Capture the cell that displays the provided text and extract its (X, Y) central coordinate. 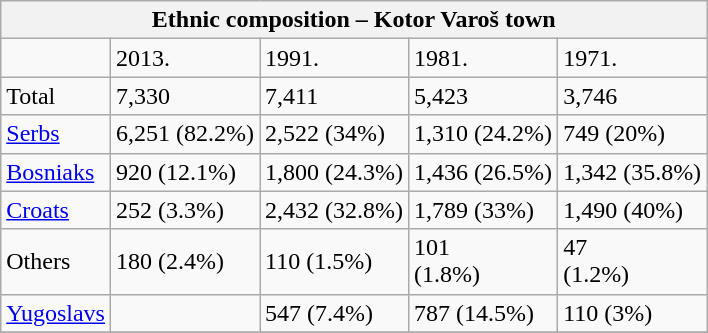
547 (7.4%) (334, 313)
920 (12.1%) (184, 172)
1,800 (24.3%) (334, 172)
2013. (184, 58)
1981. (484, 58)
787 (14.5%) (484, 313)
2,432 (32.8%) (334, 210)
1971. (632, 58)
1,310 (24.2%) (484, 134)
Bosniaks (56, 172)
101(1.8%) (484, 262)
110 (1.5%) (334, 262)
Serbs (56, 134)
749 (20%) (632, 134)
Total (56, 96)
Croats (56, 210)
5,423 (484, 96)
Yugoslavs (56, 313)
Ethnic composition – Kotor Varoš town (354, 20)
1,490 (40%) (632, 210)
7,330 (184, 96)
180 (2.4%) (184, 262)
1,789 (33%) (484, 210)
252 (3.3%) (184, 210)
7,411 (334, 96)
6,251 (82.2%) (184, 134)
3,746 (632, 96)
1991. (334, 58)
110 (3%) (632, 313)
Others (56, 262)
1,342 (35.8%) (632, 172)
2,522 (34%) (334, 134)
1,436 (26.5%) (484, 172)
47(1.2%) (632, 262)
